Output the (X, Y) coordinate of the center of the cell containing the given text.  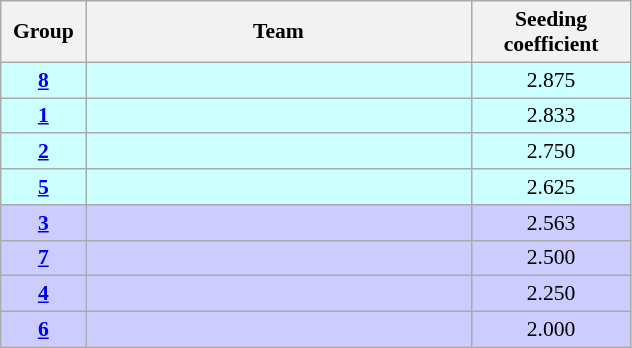
2 (44, 152)
Team (278, 32)
2.000 (551, 330)
2.750 (551, 152)
1 (44, 116)
Seeding coefficient (551, 32)
8 (44, 80)
2.625 (551, 187)
2.875 (551, 80)
2.563 (551, 223)
7 (44, 258)
6 (44, 330)
2.250 (551, 294)
4 (44, 294)
2.833 (551, 116)
Group (44, 32)
3 (44, 223)
2.500 (551, 258)
5 (44, 187)
